Capture the cell that displays the provided text and extract its (X, Y) central coordinate. 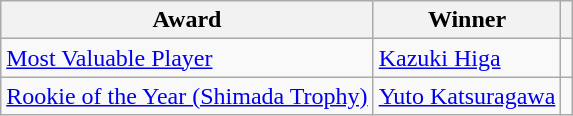
Kazuki Higa (467, 58)
Yuto Katsuragawa (467, 96)
Award (187, 20)
Most Valuable Player (187, 58)
Winner (467, 20)
Rookie of the Year (Shimada Trophy) (187, 96)
